Output the [X, Y] coordinate of the center of the cell containing the given text.  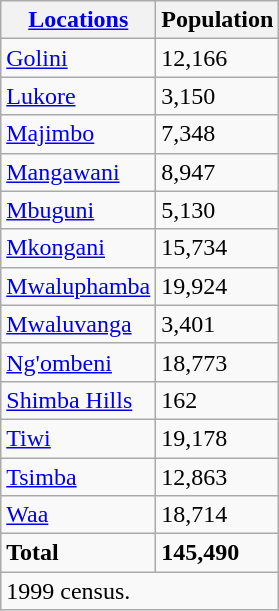
Majimbo [78, 134]
Ng'ombeni [78, 362]
Lukore [78, 96]
Total [78, 553]
Mbuguni [78, 210]
3,401 [218, 324]
Locations [78, 20]
Golini [78, 58]
5,130 [218, 210]
Mangawani [78, 172]
Mkongani [78, 248]
7,348 [218, 134]
19,924 [218, 286]
Waa [78, 515]
Tiwi [78, 438]
8,947 [218, 172]
162 [218, 400]
Mwaluphamba [78, 286]
12,166 [218, 58]
18,714 [218, 515]
Population [218, 20]
18,773 [218, 362]
19,178 [218, 438]
12,863 [218, 477]
145,490 [218, 553]
Mwaluvanga [78, 324]
Tsimba [78, 477]
Shimba Hills [78, 400]
3,150 [218, 96]
15,734 [218, 248]
1999 census. [140, 591]
